From the cell containing the given text, extract its center point as (X, Y) coordinate. 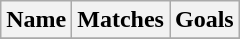
Goals (205, 20)
Name (36, 20)
Matches (121, 20)
